Pinpoint the cell where the given text exists, returning its (X, Y) midpoint coordinate. 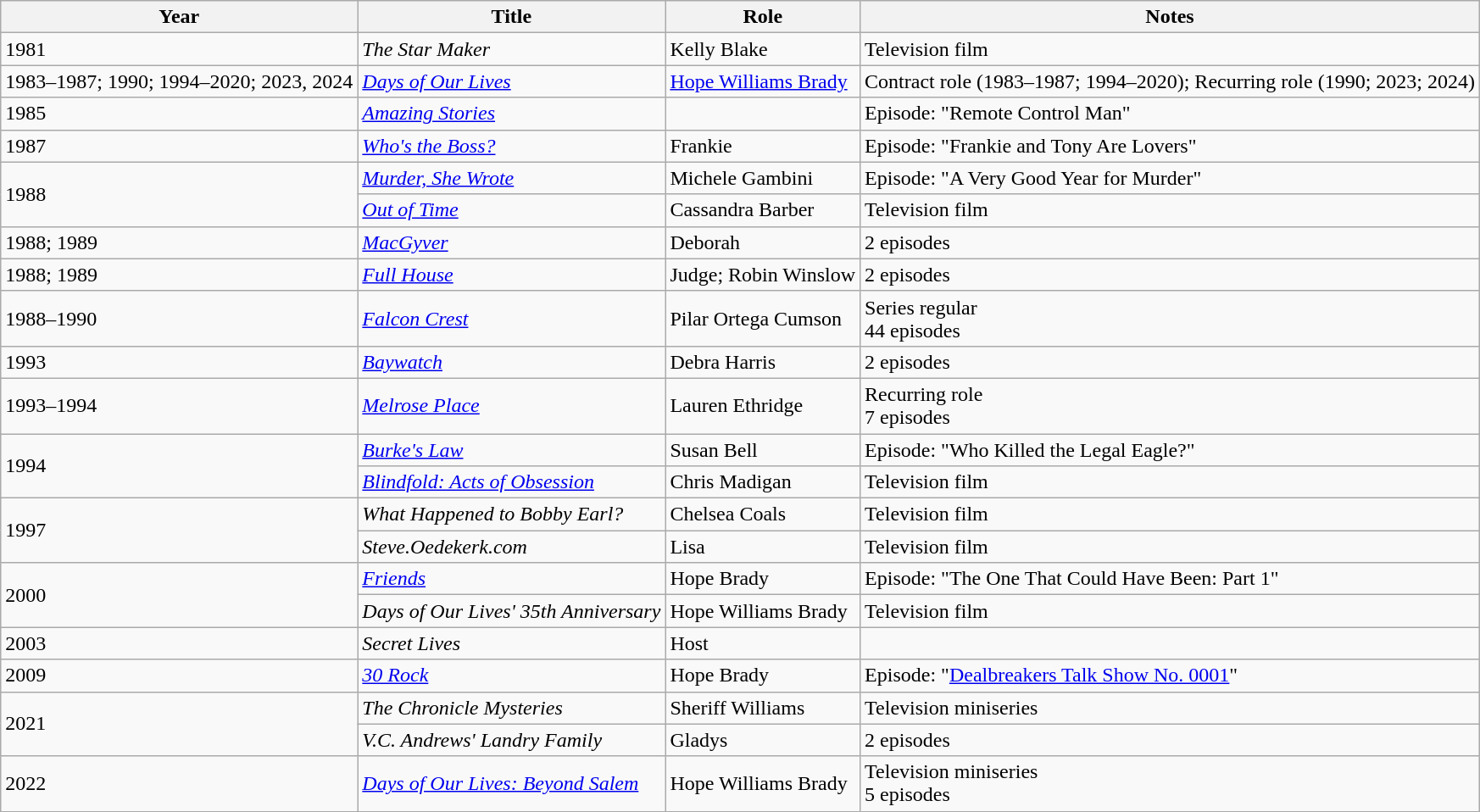
Year (180, 17)
1993 (180, 362)
Steve.Oedekerk.com (512, 547)
1994 (180, 466)
1983–1987; 1990; 1994–2020; 2023, 2024 (180, 81)
Television miniseries (1170, 708)
Burke's Law (512, 450)
Gladys (763, 740)
Full House (512, 275)
MacGyver (512, 242)
Days of Our Lives: Beyond Salem (512, 783)
30 Rock (512, 676)
Secret Lives (512, 643)
Title (512, 17)
Chris Madigan (763, 482)
Blindfold: Acts of Obsession (512, 482)
Amazing Stories (512, 114)
Pilar Ortega Cumson (763, 319)
Host (763, 643)
Lisa (763, 547)
Falcon Crest (512, 319)
1981 (180, 49)
V.C. Andrews' Landry Family (512, 740)
Murder, She Wrote (512, 178)
Debra Harris (763, 362)
Episode: "Who Killed the Legal Eagle?" (1170, 450)
2021 (180, 724)
The Star Maker (512, 49)
Recurring role7 episodes (1170, 405)
Frankie (763, 146)
Friends (512, 579)
1988 (180, 194)
1985 (180, 114)
The Chronicle Mysteries (512, 708)
Series regular44 episodes (1170, 319)
2000 (180, 595)
Role (763, 17)
Contract role (1983–1987; 1994–2020); Recurring role (1990; 2023; 2024) (1170, 81)
Susan Bell (763, 450)
Days of Our Lives (512, 81)
1988–1990 (180, 319)
Chelsea Coals (763, 514)
Michele Gambini (763, 178)
Sheriff Williams (763, 708)
Melrose Place (512, 405)
Judge; Robin Winslow (763, 275)
Lauren Ethridge (763, 405)
2009 (180, 676)
Television miniseries5 episodes (1170, 783)
Days of Our Lives' 35th Anniversary (512, 611)
Kelly Blake (763, 49)
Episode: "Dealbreakers Talk Show No. 0001" (1170, 676)
1997 (180, 531)
What Happened to Bobby Earl? (512, 514)
2022 (180, 783)
1987 (180, 146)
Cassandra Barber (763, 210)
Deborah (763, 242)
Episode: "A Very Good Year for Murder" (1170, 178)
Out of Time (512, 210)
Baywatch (512, 362)
Episode: "The One That Could Have Been: Part 1" (1170, 579)
2003 (180, 643)
Notes (1170, 17)
Episode: "Remote Control Man" (1170, 114)
Who's the Boss? (512, 146)
Episode: "Frankie and Tony Are Lovers" (1170, 146)
1993–1994 (180, 405)
